From the cell containing the given text, extract its center point as [X, Y] coordinate. 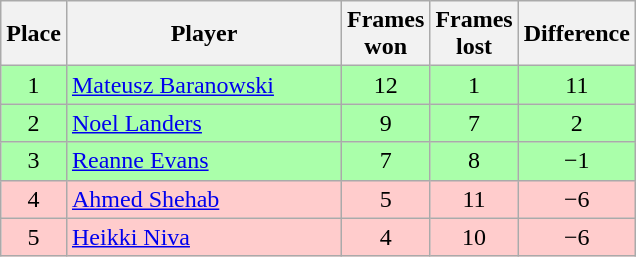
10 [474, 237]
Player [204, 34]
12 [386, 85]
3 [34, 161]
Frames lost [474, 34]
−1 [576, 161]
8 [474, 161]
Noel Landers [204, 123]
Ahmed Shehab [204, 199]
Reanne Evans [204, 161]
9 [386, 123]
Frames won [386, 34]
Mateusz Baranowski [204, 85]
Place [34, 34]
Heikki Niva [204, 237]
Difference [576, 34]
